Find where the given text appears and provide that cell's center as [x, y] coordinate. 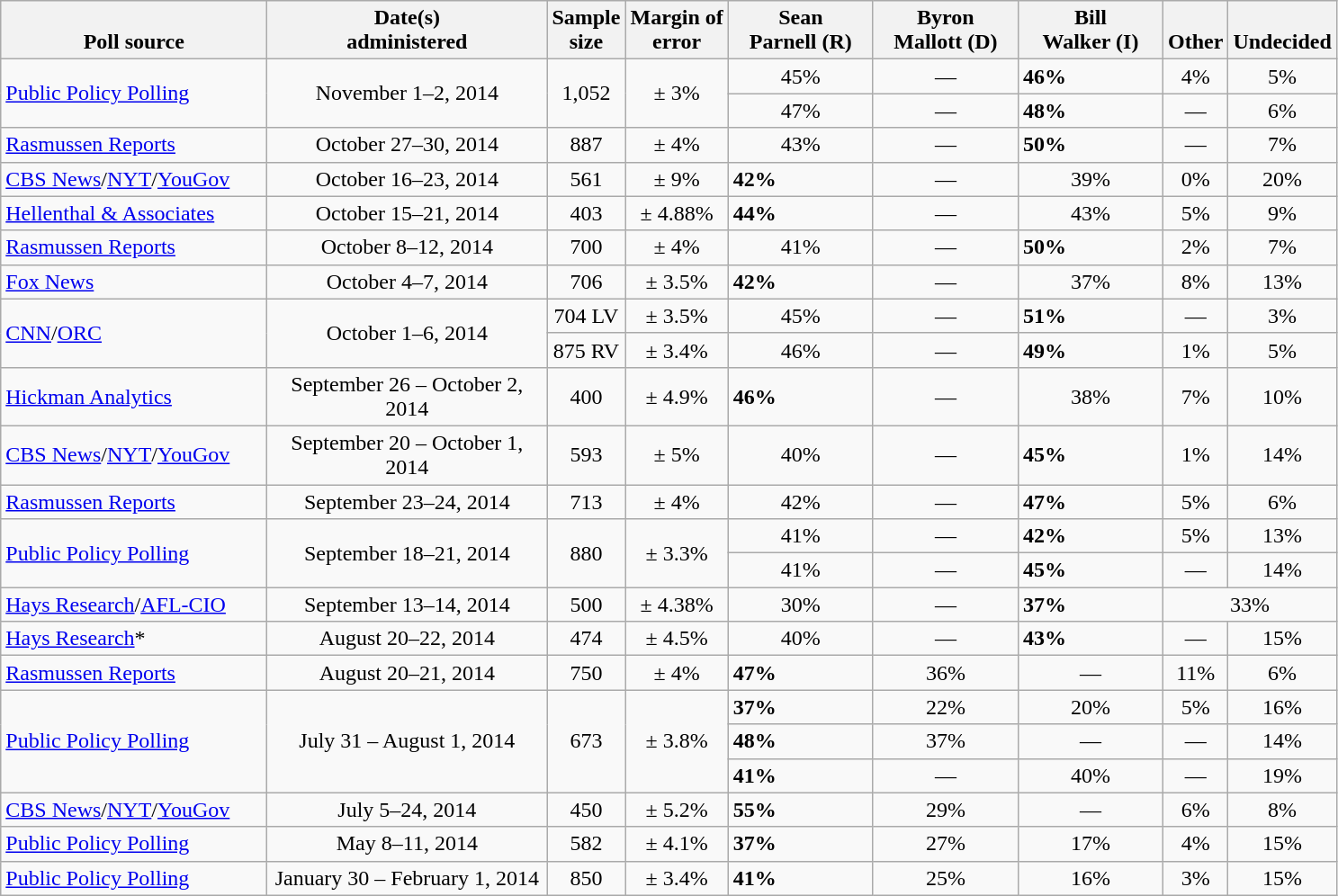
44% [801, 213]
Poll source [134, 31]
August 20–21, 2014 [407, 673]
September 20 – October 1, 2014 [407, 455]
SeanParnell (R) [801, 31]
22% [945, 707]
27% [945, 844]
880 [587, 553]
0% [1196, 179]
± 4.5% [677, 639]
49% [1091, 350]
30% [801, 605]
9% [1282, 213]
± 3.3% [677, 553]
33% [1251, 605]
October 27–30, 2014 [407, 145]
38% [1091, 396]
500 [587, 605]
Samplesize [587, 31]
Hays Research* [134, 639]
17% [1091, 844]
19% [1282, 775]
561 [587, 179]
Undecided [1282, 31]
± 4.88% [677, 213]
Hays Research/AFL-CIO [134, 605]
403 [587, 213]
± 3% [677, 94]
± 9% [677, 179]
Date(s)administered [407, 31]
July 5–24, 2014 [407, 810]
October 15–21, 2014 [407, 213]
Other [1196, 31]
May 8–11, 2014 [407, 844]
474 [587, 639]
October 8–12, 2014 [407, 247]
400 [587, 396]
± 4.9% [677, 396]
July 31 – August 1, 2014 [407, 741]
29% [945, 810]
October 4–7, 2014 [407, 282]
875 RV [587, 350]
887 [587, 145]
750 [587, 673]
Hellenthal & Associates [134, 213]
± 4.1% [677, 844]
11% [1196, 673]
36% [945, 673]
1,052 [587, 94]
704 LV [587, 316]
September 18–21, 2014 [407, 553]
September 13–14, 2014 [407, 605]
850 [587, 878]
CNN/ORC [134, 333]
713 [587, 501]
Fox News [134, 282]
450 [587, 810]
ByronMallott (D) [945, 31]
BillWalker (I) [1091, 31]
582 [587, 844]
± 3.8% [677, 741]
706 [587, 282]
Margin oferror [677, 31]
700 [587, 247]
Hickman Analytics [134, 396]
October 16–23, 2014 [407, 179]
± 4.38% [677, 605]
August 20–22, 2014 [407, 639]
± 5.2% [677, 810]
November 1–2, 2014 [407, 94]
October 1–6, 2014 [407, 333]
10% [1282, 396]
673 [587, 741]
39% [1091, 179]
593 [587, 455]
September 26 – October 2, 2014 [407, 396]
51% [1091, 316]
25% [945, 878]
± 5% [677, 455]
January 30 – February 1, 2014 [407, 878]
55% [801, 810]
2% [1196, 247]
September 23–24, 2014 [407, 501]
